Output the (x, y) coordinate of the center of the cell containing the given text.  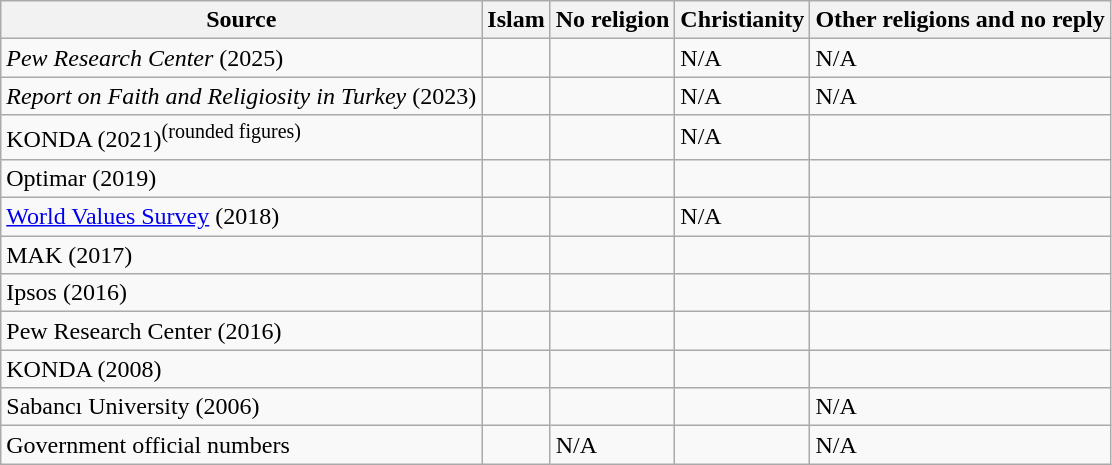
Islam (516, 20)
Report on Faith and Religiosity in Turkey (2023) (242, 96)
Ipsos (2016) (242, 293)
No religion (612, 20)
KONDA (2021)(rounded figures) (242, 138)
KONDA (2008) (242, 369)
Government official numbers (242, 445)
MAK (2017) (242, 255)
Sabancı University (2006) (242, 407)
Pew Research Center (2016) (242, 331)
Christianity (742, 20)
Source (242, 20)
World Values Survey (2018) (242, 217)
Other religions and no reply (960, 20)
Optimar (2019) (242, 178)
Pew Research Center (2025) (242, 58)
